Capture the cell that displays the provided text and extract its [x, y] central coordinate. 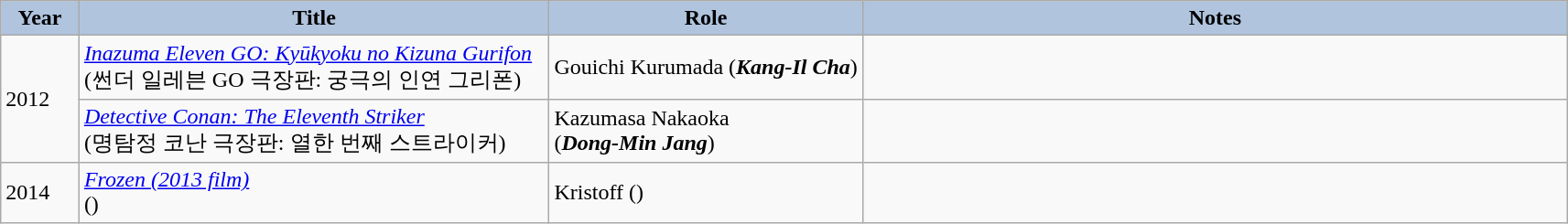
Kristoff () [706, 192]
Notes [1215, 18]
Inazuma Eleven GO: Kyūkyoku no Kizuna Gurifon(썬더 일레븐 GO 극장판: 궁극의 인연 그리폰) [314, 68]
Kazumasa Nakaoka(Dong-Min Jang) [706, 131]
2012 [40, 99]
Gouichi Kurumada (Kang-Il Cha) [706, 68]
Frozen (2013 film)() [314, 192]
Year [40, 18]
Title [314, 18]
Role [706, 18]
2014 [40, 192]
Detective Conan: The Eleventh Striker(명탐정 코난 극장판: 열한 번째 스트라이커) [314, 131]
